From the cell containing the given text, extract its center point as [X, Y] coordinate. 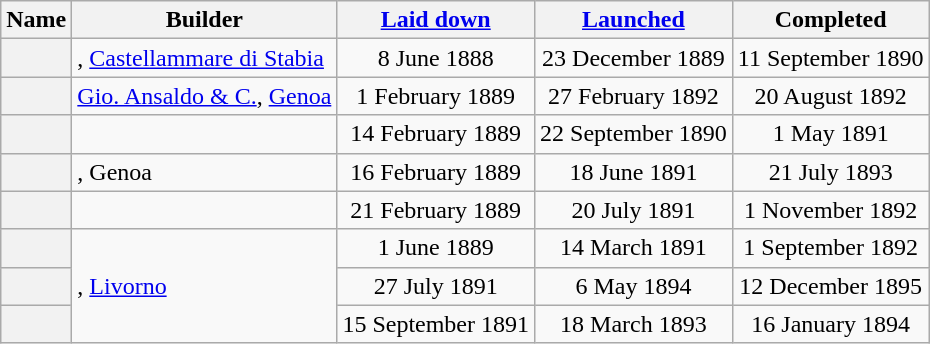
Gio. Ansaldo & C., Genoa [204, 96]
21 February 1889 [436, 210]
23 December 1889 [634, 58]
21 July 1893 [830, 172]
20 July 1891 [634, 210]
Name [36, 20]
16 February 1889 [436, 172]
1 May 1891 [830, 134]
Launched [634, 20]
1 September 1892 [830, 248]
1 February 1889 [436, 96]
, Castellammare di Stabia [204, 58]
16 January 1894 [830, 324]
11 September 1890 [830, 58]
Builder [204, 20]
18 June 1891 [634, 172]
, Genoa [204, 172]
8 June 1888 [436, 58]
14 February 1889 [436, 134]
1 November 1892 [830, 210]
Completed [830, 20]
15 September 1891 [436, 324]
Laid down [436, 20]
1 June 1889 [436, 248]
12 December 1895 [830, 286]
6 May 1894 [634, 286]
27 July 1891 [436, 286]
, Livorno [204, 286]
27 February 1892 [634, 96]
20 August 1892 [830, 96]
22 September 1890 [634, 134]
18 March 1893 [634, 324]
14 March 1891 [634, 248]
